Return the [x, y] coordinate for the center point of the cell that contains the specified text.  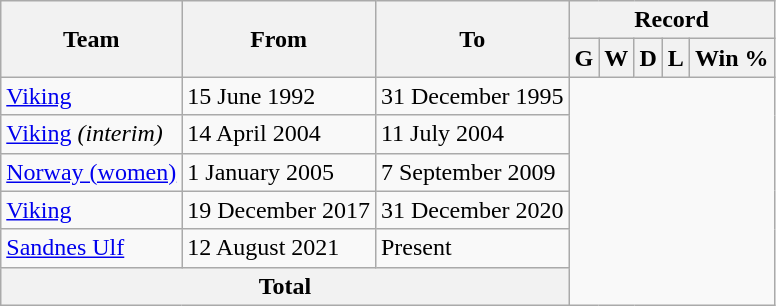
15 June 1992 [279, 96]
1 January 2005 [279, 172]
Sandnes Ulf [92, 248]
Present [472, 248]
Win % [732, 58]
12 August 2021 [279, 248]
Viking (interim) [92, 134]
W [616, 58]
Team [92, 39]
D [648, 58]
Record [672, 20]
19 December 2017 [279, 210]
From [279, 39]
Norway (women) [92, 172]
31 December 1995 [472, 96]
11 July 2004 [472, 134]
31 December 2020 [472, 210]
Total [285, 286]
G [584, 58]
7 September 2009 [472, 172]
L [676, 58]
To [472, 39]
14 April 2004 [279, 134]
